For the text-containing cell, return its midpoint in [x, y] coordinate format. 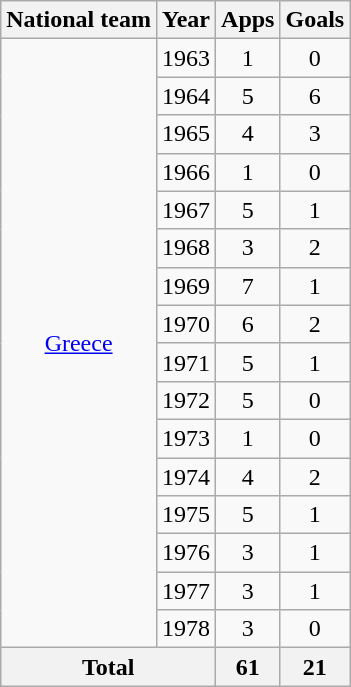
61 [248, 667]
1964 [186, 96]
1972 [186, 400]
7 [248, 286]
1970 [186, 324]
1963 [186, 58]
1966 [186, 172]
1975 [186, 515]
1976 [186, 553]
1977 [186, 591]
1971 [186, 362]
1974 [186, 477]
1967 [186, 210]
Apps [248, 20]
1978 [186, 629]
1965 [186, 134]
1973 [186, 438]
1968 [186, 248]
Year [186, 20]
21 [315, 667]
Total [108, 667]
National team [79, 20]
Goals [315, 20]
Greece [79, 344]
1969 [186, 286]
